Determine the [x, y] coordinate at the center of the cell enclosing the given text.  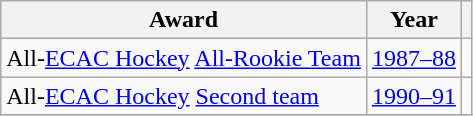
All-ECAC Hockey All-Rookie Team [184, 58]
Year [414, 20]
All-ECAC Hockey Second team [184, 96]
Award [184, 20]
1990–91 [414, 96]
1987–88 [414, 58]
